Find where the given text appears and provide that cell's center as [X, Y] coordinate. 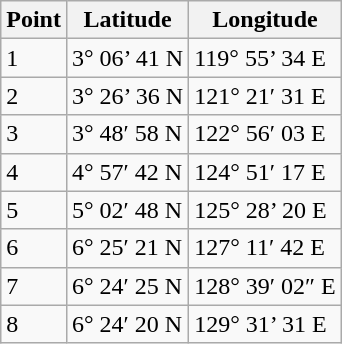
6° 25′ 21 N [127, 248]
4° 57′ 42 N [127, 172]
4 [34, 172]
124° 51′ 17 E [266, 172]
6° 24′ 20 N [127, 324]
Point [34, 20]
122° 56′ 03 E [266, 134]
5° 02′ 48 N [127, 210]
7 [34, 286]
Latitude [127, 20]
1 [34, 58]
3° 06’ 41 N [127, 58]
119° 55’ 34 E [266, 58]
8 [34, 324]
6 [34, 248]
Longitude [266, 20]
5 [34, 210]
3° 26’ 36 N [127, 96]
6° 24′ 25 N [127, 286]
129° 31’ 31 E [266, 324]
128° 39′ 02″ E [266, 286]
125° 28’ 20 E [266, 210]
3° 48′ 58 N [127, 134]
2 [34, 96]
127° 11′ 42 E [266, 248]
3 [34, 134]
121° 21′ 31 E [266, 96]
